Scan for the cell matching the given text and deliver its (X, Y) coordinate at center. 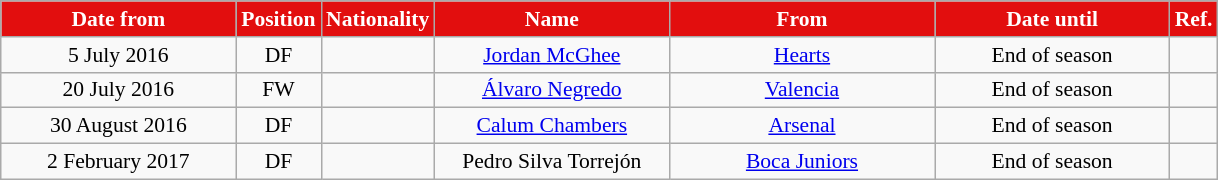
5 July 2016 (118, 55)
Date from (118, 19)
Name (552, 19)
Arsenal (802, 126)
30 August 2016 (118, 126)
FW (278, 90)
Ref. (1194, 19)
Nationality (378, 19)
Position (278, 19)
From (802, 19)
Calum Chambers (552, 126)
Álvaro Negredo (552, 90)
Valencia (802, 90)
2 February 2017 (118, 162)
Jordan McGhee (552, 55)
Pedro Silva Torrejón (552, 162)
Date until (1052, 19)
Boca Juniors (802, 162)
Hearts (802, 55)
20 July 2016 (118, 90)
